Identify which cell holds the provided text, then report its [X, Y] central coordinate. 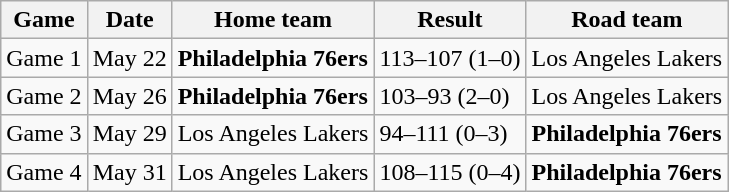
Game 2 [44, 96]
108–115 (0–4) [450, 172]
Game 4 [44, 172]
Game 1 [44, 58]
Road team [627, 20]
May 29 [130, 134]
94–111 (0–3) [450, 134]
113–107 (1–0) [450, 58]
May 31 [130, 172]
Date [130, 20]
May 22 [130, 58]
Home team [273, 20]
Result [450, 20]
May 26 [130, 96]
Game [44, 20]
103–93 (2–0) [450, 96]
Game 3 [44, 134]
